Identify which cell holds the provided text, then report its [X, Y] central coordinate. 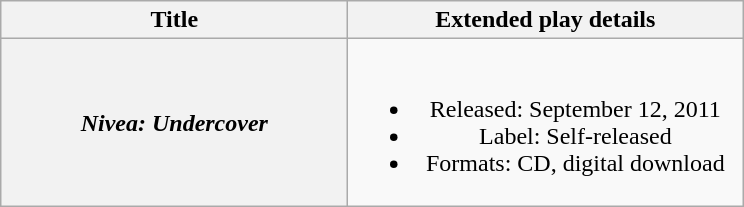
Extended play details [546, 20]
Title [174, 20]
Nivea: Undercover [174, 122]
Released: September 12, 2011Label: Self-releasedFormats: CD, digital download [546, 122]
